Determine the [x, y] coordinate at the center of the cell enclosing the given text.  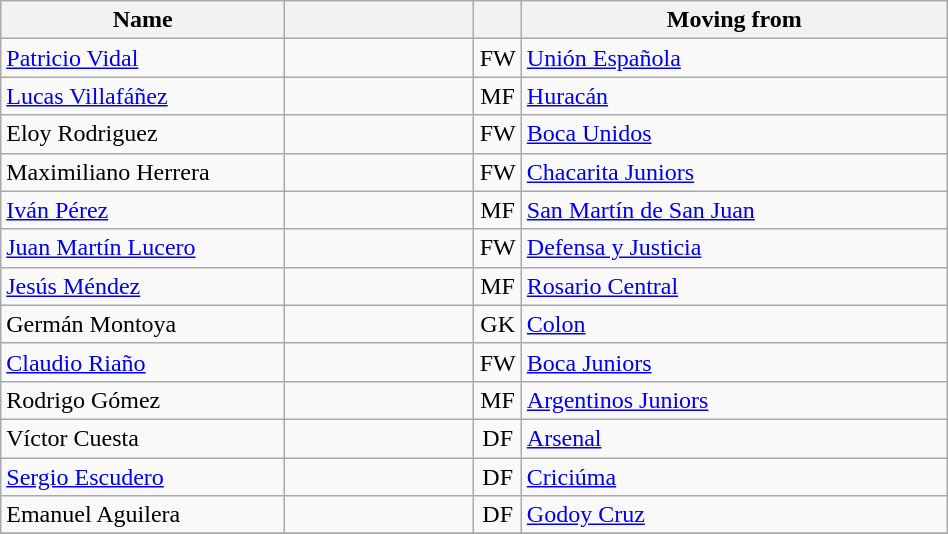
Boca Unidos [734, 134]
Claudio Riaño [143, 362]
Eloy Rodriguez [143, 134]
Rosario Central [734, 286]
Name [143, 20]
Defensa y Justicia [734, 248]
Sergio Escudero [143, 477]
Lucas Villafáñez [143, 96]
Huracán [734, 96]
Boca Juniors [734, 362]
Criciúma [734, 477]
Maximiliano Herrera [143, 172]
Rodrigo Gómez [143, 400]
Juan Martín Lucero [143, 248]
Chacarita Juniors [734, 172]
Jesús Méndez [143, 286]
GK [498, 324]
Germán Montoya [143, 324]
Patricio Vidal [143, 58]
Unión Española [734, 58]
Godoy Cruz [734, 515]
Arsenal [734, 438]
Emanuel Aguilera [143, 515]
Colon [734, 324]
Víctor Cuesta [143, 438]
Moving from [734, 20]
Iván Pérez [143, 210]
Argentinos Juniors [734, 400]
San Martín de San Juan [734, 210]
